Extract the (x, y) coordinate from the center of the cell holding the provided text.  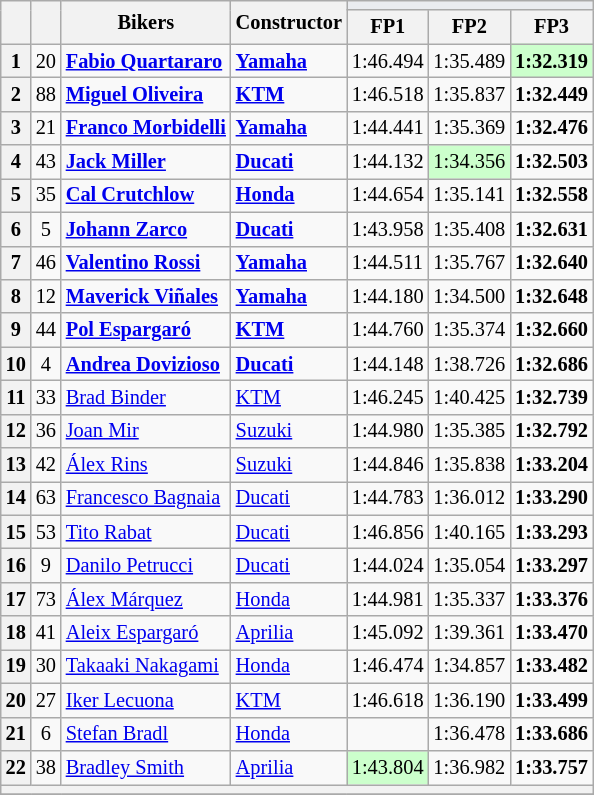
Andrea Dovizioso (146, 364)
Franco Morbidelli (146, 128)
1:32.558 (552, 195)
Johann Zarco (146, 229)
1:44.024 (388, 565)
1:34.500 (470, 296)
1:35.838 (470, 465)
42 (46, 465)
1:44.760 (388, 330)
Álex Rins (146, 465)
FP1 (388, 27)
1:33.204 (552, 465)
Tito Rabat (146, 532)
1:35.141 (470, 195)
1:46.518 (388, 94)
38 (46, 767)
1:40.425 (470, 397)
1:33.482 (552, 666)
1:32.660 (552, 330)
Iker Lecuona (146, 700)
3 (16, 128)
27 (46, 700)
13 (16, 465)
10 (16, 364)
46 (46, 263)
Francesco Bagnaia (146, 498)
1:35.054 (470, 565)
11 (16, 397)
22 (16, 767)
1:32.319 (552, 61)
1:38.726 (470, 364)
73 (46, 599)
Aleix Espargaró (146, 633)
33 (46, 397)
Constructor (289, 22)
1:44.180 (388, 296)
Brad Binder (146, 397)
63 (46, 498)
15 (16, 532)
1:44.511 (388, 263)
1:32.631 (552, 229)
8 (16, 296)
18 (16, 633)
1:36.982 (470, 767)
1:32.648 (552, 296)
1:44.981 (388, 599)
1:33.290 (552, 498)
1:46.618 (388, 700)
Stefan Bradl (146, 734)
1:44.654 (388, 195)
1:44.441 (388, 128)
1:32.449 (552, 94)
1:36.190 (470, 700)
1:33.757 (552, 767)
1:32.503 (552, 162)
1:33.686 (552, 734)
1:33.293 (552, 532)
1:44.846 (388, 465)
Valentino Rossi (146, 263)
1:35.837 (470, 94)
1:35.385 (470, 431)
Joan Mir (146, 431)
44 (46, 330)
43 (46, 162)
16 (16, 565)
Fabio Quartararo (146, 61)
1:32.686 (552, 364)
88 (46, 94)
1:43.804 (388, 767)
Takaaki Nakagami (146, 666)
30 (46, 666)
1:34.356 (470, 162)
Maverick Viñales (146, 296)
1:46.856 (388, 532)
1:44.980 (388, 431)
1:36.478 (470, 734)
17 (16, 599)
1:40.165 (470, 532)
1:32.640 (552, 263)
Danilo Petrucci (146, 565)
1:32.792 (552, 431)
36 (46, 431)
Jack Miller (146, 162)
FP3 (552, 27)
41 (46, 633)
1:35.369 (470, 128)
1 (16, 61)
Pol Espargaró (146, 330)
35 (46, 195)
1:36.012 (470, 498)
1:46.245 (388, 397)
1:43.958 (388, 229)
1:46.494 (388, 61)
Bradley Smith (146, 767)
1:44.783 (388, 498)
53 (46, 532)
1:34.857 (470, 666)
1:35.337 (470, 599)
2 (16, 94)
1:46.474 (388, 666)
Álex Márquez (146, 599)
1:32.476 (552, 128)
1:35.767 (470, 263)
1:32.739 (552, 397)
1:33.470 (552, 633)
Bikers (146, 22)
1:45.092 (388, 633)
1:39.361 (470, 633)
7 (16, 263)
19 (16, 666)
Cal Crutchlow (146, 195)
1:33.376 (552, 599)
1:35.489 (470, 61)
1:33.297 (552, 565)
1:35.374 (470, 330)
FP2 (470, 27)
14 (16, 498)
1:44.132 (388, 162)
1:33.499 (552, 700)
1:35.408 (470, 229)
1:44.148 (388, 364)
Miguel Oliveira (146, 94)
